Return (X, Y) of the center of cell containing provided text 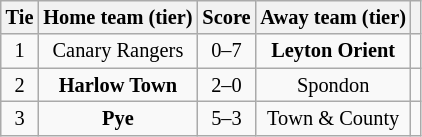
Pye (118, 118)
Score (226, 17)
5–3 (226, 118)
Spondon (332, 85)
Harlow Town (118, 85)
0–7 (226, 51)
2–0 (226, 85)
Canary Rangers (118, 51)
Home team (tier) (118, 17)
3 (20, 118)
Town & County (332, 118)
2 (20, 85)
Away team (tier) (332, 17)
Tie (20, 17)
Leyton Orient (332, 51)
1 (20, 51)
